Return the [x, y] coordinate for the center point of the cell that contains the specified text.  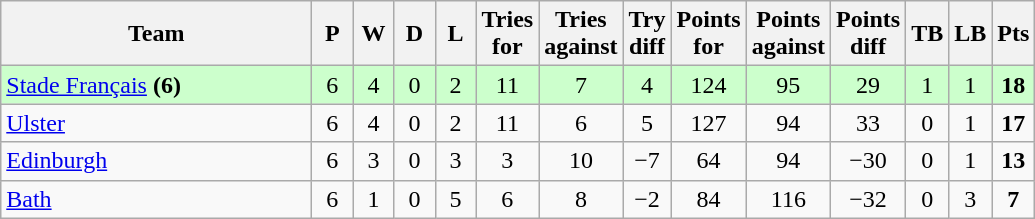
Bath [156, 199]
Try diff [647, 34]
−32 [868, 199]
Edinburgh [156, 161]
Ulster [156, 123]
29 [868, 85]
Tries against [581, 34]
Points for [708, 34]
64 [708, 161]
127 [708, 123]
P [332, 34]
−2 [647, 199]
17 [1014, 123]
84 [708, 199]
Points diff [868, 34]
8 [581, 199]
−7 [647, 161]
Team [156, 34]
95 [788, 85]
Points against [788, 34]
−30 [868, 161]
D [414, 34]
33 [868, 123]
10 [581, 161]
116 [788, 199]
L [456, 34]
Tries for [508, 34]
LB [970, 34]
13 [1014, 161]
124 [708, 85]
18 [1014, 85]
Pts [1014, 34]
Stade Français (6) [156, 85]
W [374, 34]
TB [928, 34]
